Locate the cell with the specified text and output its [x, y] center coordinate. 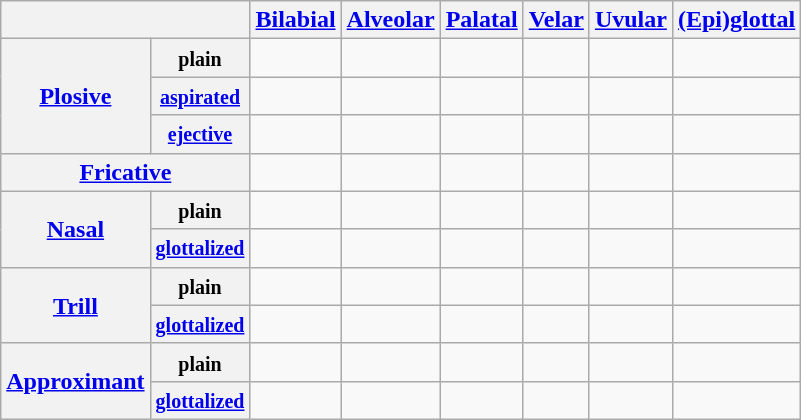
Trill [76, 305]
(Epi)glottal [736, 20]
ejective [200, 134]
Palatal [482, 20]
Uvular [630, 20]
Nasal [76, 229]
Bilabial [296, 20]
Alveolar [390, 20]
Velar [556, 20]
Plosive [76, 96]
aspirated [200, 96]
Approximant [76, 381]
Fricative [126, 172]
